For the text-containing cell, return its midpoint in [x, y] coordinate format. 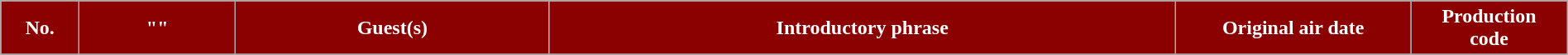
Original air date [1293, 28]
No. [40, 28]
Introductory phrase [863, 28]
"" [157, 28]
Guest(s) [392, 28]
Production code [1489, 28]
